Provide the (X, Y) coordinate of the cell's center where the given text is located.  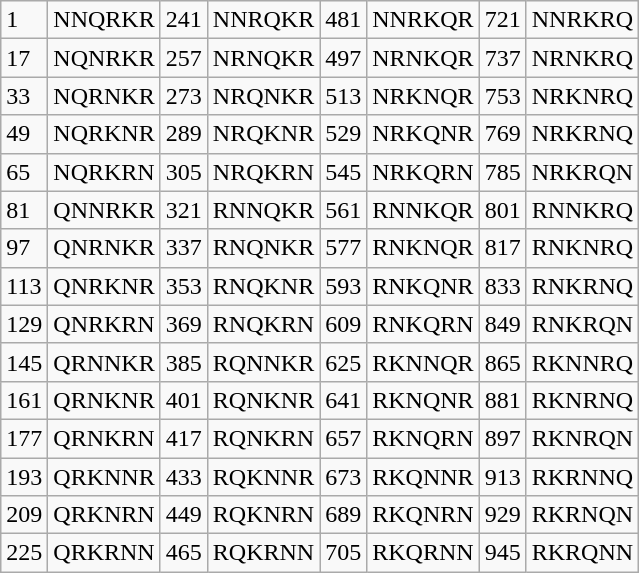
785 (502, 172)
RNQKRN (263, 324)
289 (184, 134)
RNQNKR (263, 248)
881 (502, 400)
NRKQRN (423, 172)
RKNRNQ (582, 400)
RKRNNQ (582, 477)
QRNKNR (104, 400)
465 (184, 553)
QNNRKR (104, 210)
QNRNKR (104, 248)
353 (184, 286)
1 (24, 20)
849 (502, 324)
897 (502, 438)
929 (502, 515)
RNNQKR (263, 210)
81 (24, 210)
177 (24, 438)
RKNQNR (423, 400)
RQNKRN (263, 438)
641 (344, 400)
NNQRKR (104, 20)
913 (502, 477)
NRQKNR (263, 134)
609 (344, 324)
625 (344, 362)
RQKNRN (263, 515)
209 (24, 515)
753 (502, 96)
65 (24, 172)
945 (502, 553)
337 (184, 248)
33 (24, 96)
RQKRNN (263, 553)
NNRKQR (423, 20)
97 (24, 248)
817 (502, 248)
833 (502, 286)
RQNKNR (263, 400)
NNRQKR (263, 20)
145 (24, 362)
561 (344, 210)
NQRKRN (104, 172)
NQRKNR (104, 134)
257 (184, 58)
273 (184, 96)
305 (184, 172)
577 (344, 248)
433 (184, 477)
RKNQRN (423, 438)
RKQNNR (423, 477)
769 (502, 134)
NRKRQN (582, 172)
QRKRNN (104, 553)
721 (502, 20)
737 (502, 58)
385 (184, 362)
193 (24, 477)
RKNNRQ (582, 362)
RKRNQN (582, 515)
RQKNNR (263, 477)
129 (24, 324)
705 (344, 553)
RNNKRQ (582, 210)
NRQNKR (263, 96)
545 (344, 172)
NRNKRQ (582, 58)
NRNKQR (423, 58)
449 (184, 515)
NQNRKR (104, 58)
657 (344, 438)
NRKRNQ (582, 134)
RNKRQN (582, 324)
321 (184, 210)
513 (344, 96)
481 (344, 20)
NRNQKR (263, 58)
NRQKRN (263, 172)
RKNNQR (423, 362)
QRNNKR (104, 362)
NRKNRQ (582, 96)
241 (184, 20)
17 (24, 58)
RNKRNQ (582, 286)
673 (344, 477)
QNRKNR (104, 286)
QRKNNR (104, 477)
QNRKRN (104, 324)
689 (344, 515)
RKQNRN (423, 515)
593 (344, 286)
RKNRQN (582, 438)
113 (24, 286)
529 (344, 134)
NQRNKR (104, 96)
QRNKRN (104, 438)
RNKNRQ (582, 248)
801 (502, 210)
NRKNQR (423, 96)
225 (24, 553)
497 (344, 58)
49 (24, 134)
QRKNRN (104, 515)
RNKQNR (423, 286)
RNKQRN (423, 324)
RNKNQR (423, 248)
RNNKQR (423, 210)
161 (24, 400)
NNRKRQ (582, 20)
NRKQNR (423, 134)
401 (184, 400)
417 (184, 438)
865 (502, 362)
369 (184, 324)
RNQKNR (263, 286)
RKRQNN (582, 553)
RKQRNN (423, 553)
RQNNKR (263, 362)
